Extract the [X, Y] coordinate from the center of the cell holding the provided text.  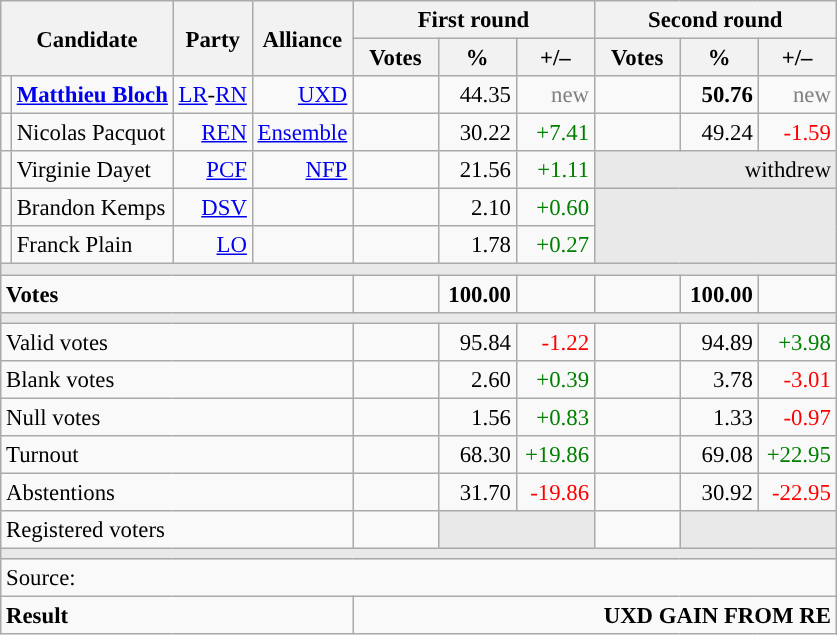
-1.22 [555, 342]
-1.59 [797, 133]
94.89 [719, 342]
1.33 [719, 417]
DSV [212, 208]
UXD GAIN FROM RE [595, 616]
First round [474, 20]
Blank votes [177, 379]
Alliance [302, 38]
withdrew [715, 170]
+1.11 [555, 170]
2.10 [477, 208]
3.78 [719, 379]
-3.01 [797, 379]
31.70 [477, 492]
Result [177, 616]
Virginie Dayet [92, 170]
REN [212, 133]
Second round [715, 20]
+3.98 [797, 342]
+0.39 [555, 379]
1.56 [477, 417]
2.60 [477, 379]
68.30 [477, 455]
+0.83 [555, 417]
Party [212, 38]
+7.41 [555, 133]
PCF [212, 170]
-19.86 [555, 492]
Matthieu Bloch [92, 95]
95.84 [477, 342]
Registered voters [177, 530]
21.56 [477, 170]
Brandon Kemps [92, 208]
UXD [302, 95]
Ensemble [302, 133]
Null votes [177, 417]
Turnout [177, 455]
Abstentions [177, 492]
+19.86 [555, 455]
-0.97 [797, 417]
Valid votes [177, 342]
-22.95 [797, 492]
NFP [302, 170]
69.08 [719, 455]
30.22 [477, 133]
Candidate [87, 38]
+22.95 [797, 455]
49.24 [719, 133]
+0.60 [555, 208]
44.35 [477, 95]
LO [212, 245]
Franck Plain [92, 245]
1.78 [477, 245]
50.76 [719, 95]
+0.27 [555, 245]
30.92 [719, 492]
LR-RN [212, 95]
Nicolas Pacquot [92, 133]
Source: [418, 578]
